Return [x, y] of the center of cell containing provided text 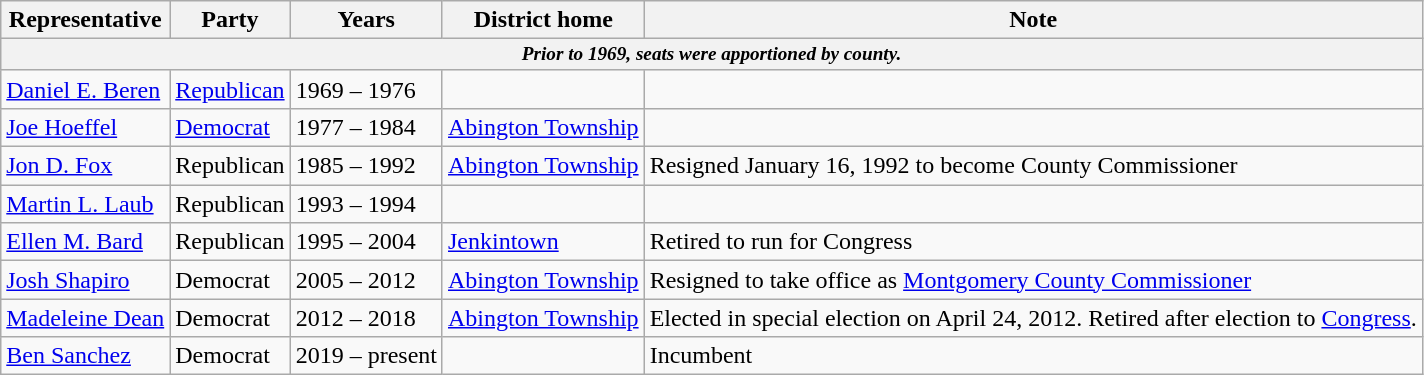
Retired to run for Congress [1033, 242]
District home [543, 20]
1993 – 1994 [366, 204]
Years [366, 20]
Joe Hoeffel [86, 128]
Resigned to take office as Montgomery County Commissioner [1033, 280]
2012 – 2018 [366, 318]
Incumbent [1033, 356]
Party [230, 20]
Representative [86, 20]
1969 – 1976 [366, 89]
1977 – 1984 [366, 128]
Ellen M. Bard [86, 242]
Josh Shapiro [86, 280]
2005 – 2012 [366, 280]
2019 – present [366, 356]
Prior to 1969, seats were apportioned by county. [712, 55]
Note [1033, 20]
Martin L. Laub [86, 204]
Elected in special election on April 24, 2012. Retired after election to Congress. [1033, 318]
1985 – 1992 [366, 166]
Madeleine Dean [86, 318]
Daniel E. Beren [86, 89]
1995 – 2004 [366, 242]
Ben Sanchez [86, 356]
Jenkintown [543, 242]
Resigned January 16, 1992 to become County Commissioner [1033, 166]
Jon D. Fox [86, 166]
